Determine the [X, Y] coordinate at the center of the cell enclosing the given text.  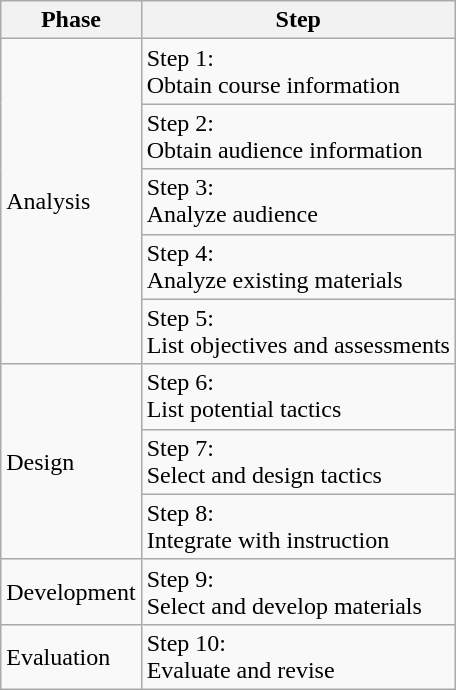
Step 3:Analyze audience [298, 202]
Step 1:Obtain course information [298, 72]
Design [71, 462]
Development [71, 592]
Step 5:List objectives and assessments [298, 332]
Step [298, 20]
Step 4:Analyze existing materials [298, 266]
Step 2:Obtain audience information [298, 136]
Phase [71, 20]
Evaluation [71, 656]
Step 6:List potential tactics [298, 396]
Step 8:Integrate with instruction [298, 526]
Step 10:Evaluate and revise [298, 656]
Step 7:Select and design tactics [298, 462]
Analysis [71, 202]
Step 9:Select and develop materials [298, 592]
